Scan for the cell matching the given text and deliver its (X, Y) coordinate at center. 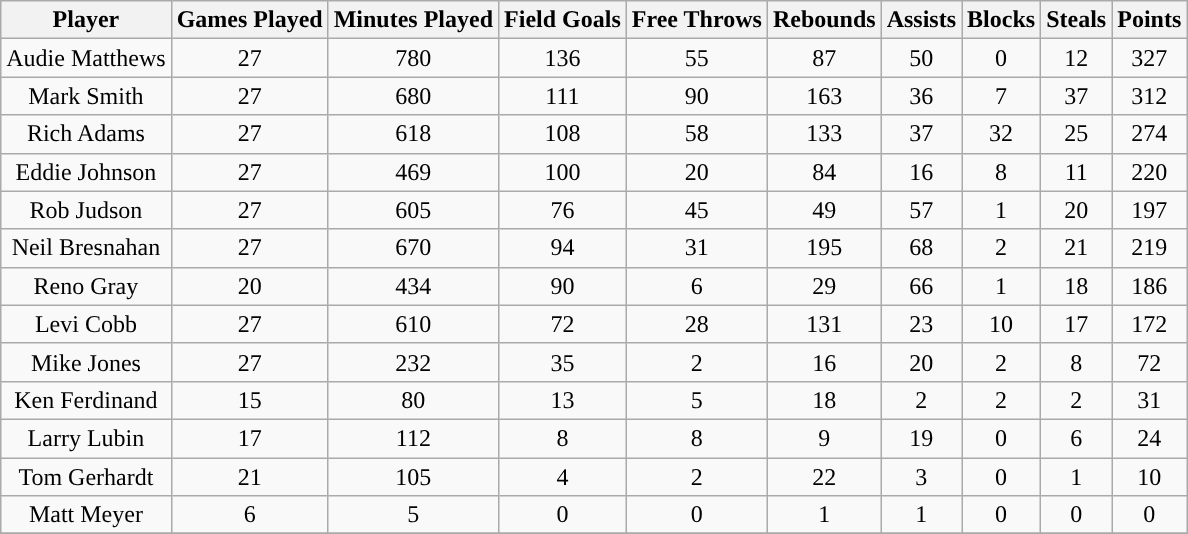
195 (824, 248)
87 (824, 58)
4 (563, 477)
Reno Gray (86, 286)
19 (921, 438)
100 (563, 172)
Mark Smith (86, 96)
220 (1150, 172)
68 (921, 248)
9 (824, 438)
274 (1150, 134)
36 (921, 96)
Levi Cobb (86, 324)
55 (696, 58)
Rich Adams (86, 134)
670 (413, 248)
Player (86, 20)
22 (824, 477)
84 (824, 172)
66 (921, 286)
Mike Jones (86, 362)
327 (1150, 58)
28 (696, 324)
605 (413, 210)
Larry Lubin (86, 438)
133 (824, 134)
618 (413, 134)
680 (413, 96)
Assists (921, 20)
35 (563, 362)
112 (413, 438)
232 (413, 362)
Eddie Johnson (86, 172)
Blocks (1002, 20)
197 (1150, 210)
Tom Gerhardt (86, 477)
434 (413, 286)
219 (1150, 248)
610 (413, 324)
7 (1002, 96)
23 (921, 324)
80 (413, 400)
312 (1150, 96)
Rebounds (824, 20)
Audie Matthews (86, 58)
57 (921, 210)
Field Goals (563, 20)
29 (824, 286)
186 (1150, 286)
780 (413, 58)
Points (1150, 20)
24 (1150, 438)
50 (921, 58)
105 (413, 477)
163 (824, 96)
94 (563, 248)
Games Played (250, 20)
76 (563, 210)
15 (250, 400)
49 (824, 210)
108 (563, 134)
25 (1076, 134)
45 (696, 210)
131 (824, 324)
Neil Bresnahan (86, 248)
Rob Judson (86, 210)
13 (563, 400)
3 (921, 477)
Steals (1076, 20)
11 (1076, 172)
Minutes Played (413, 20)
136 (563, 58)
58 (696, 134)
Matt Meyer (86, 515)
Ken Ferdinand (86, 400)
32 (1002, 134)
Free Throws (696, 20)
111 (563, 96)
12 (1076, 58)
172 (1150, 324)
469 (413, 172)
